Capture the cell that displays the provided text and extract its (X, Y) central coordinate. 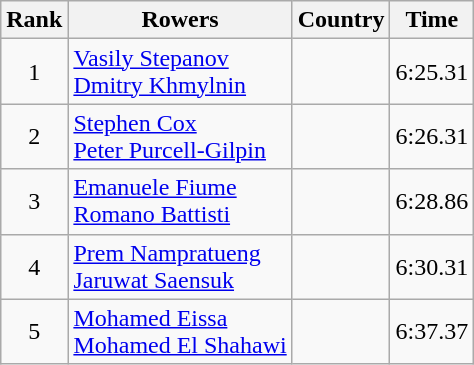
Vasily StepanovDmitry Khmylnin (180, 72)
6:26.31 (432, 136)
1 (34, 72)
2 (34, 136)
Country (341, 20)
6:30.31 (432, 266)
Stephen CoxPeter Purcell-Gilpin (180, 136)
6:28.86 (432, 202)
5 (34, 332)
Mohamed EissaMohamed El Shahawi (180, 332)
6:37.37 (432, 332)
Rowers (180, 20)
Prem NampratuengJaruwat Saensuk (180, 266)
4 (34, 266)
Rank (34, 20)
3 (34, 202)
Time (432, 20)
Emanuele FiumeRomano Battisti (180, 202)
6:25.31 (432, 72)
